Capture the cell that displays the provided text and extract its [x, y] central coordinate. 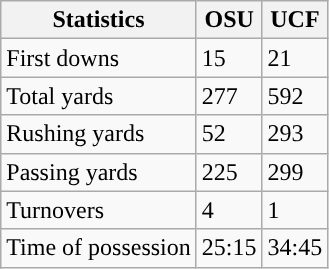
4 [229, 210]
15 [229, 58]
225 [229, 172]
Total yards [99, 96]
299 [295, 172]
Rushing yards [99, 134]
592 [295, 96]
293 [295, 134]
277 [229, 96]
52 [229, 134]
First downs [99, 58]
Turnovers [99, 210]
25:15 [229, 248]
1 [295, 210]
Passing yards [99, 172]
Statistics [99, 20]
UCF [295, 20]
Time of possession [99, 248]
OSU [229, 20]
34:45 [295, 248]
21 [295, 58]
